Locate the cell with the specified text and output its [x, y] center coordinate. 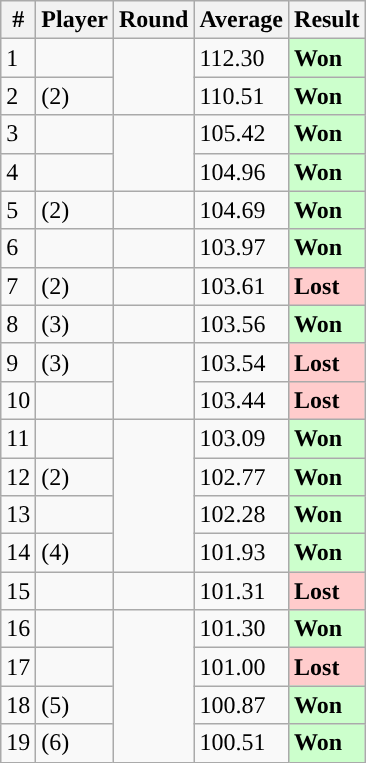
Result [327, 20]
10 [18, 400]
11 [18, 438]
9 [18, 362]
Average [242, 20]
101.00 [242, 667]
101.30 [242, 629]
100.87 [242, 705]
14 [18, 553]
(6) [75, 743]
19 [18, 743]
112.30 [242, 58]
16 [18, 629]
110.51 [242, 96]
5 [18, 210]
103.56 [242, 324]
104.69 [242, 210]
103.09 [242, 438]
3 [18, 134]
102.77 [242, 477]
Round [154, 20]
18 [18, 705]
# [18, 20]
4 [18, 172]
13 [18, 515]
(4) [75, 553]
104.96 [242, 172]
(5) [75, 705]
103.97 [242, 248]
15 [18, 591]
2 [18, 96]
105.42 [242, 134]
1 [18, 58]
103.54 [242, 362]
101.93 [242, 553]
102.28 [242, 515]
12 [18, 477]
8 [18, 324]
7 [18, 286]
Player [75, 20]
101.31 [242, 591]
100.51 [242, 743]
103.44 [242, 400]
103.61 [242, 286]
17 [18, 667]
6 [18, 248]
